Locate the cell with the specified text and output its (X, Y) center coordinate. 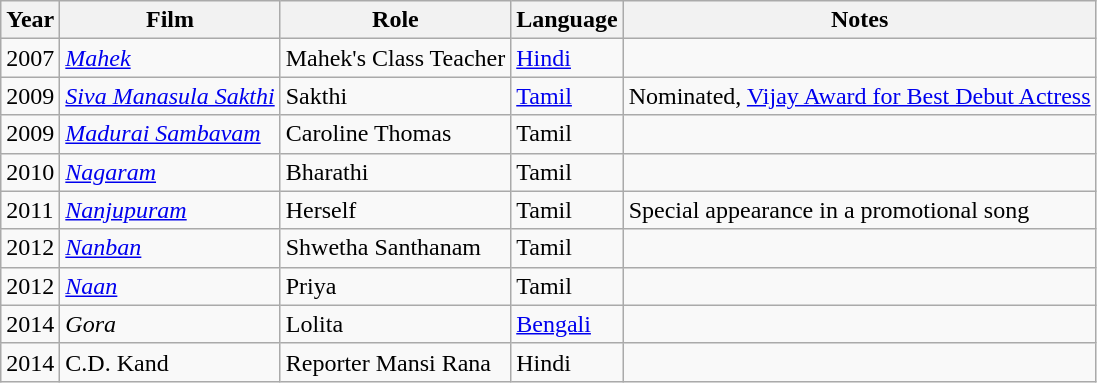
Year (30, 20)
Role (396, 20)
Herself (396, 210)
Siva Manasula Sakthi (170, 96)
Bengali (567, 324)
Nanban (170, 248)
C.D. Kand (170, 362)
Language (567, 20)
Nanjupuram (170, 210)
Priya (396, 286)
Shwetha Santhanam (396, 248)
Notes (860, 20)
2007 (30, 58)
Mahek's Class Teacher (396, 58)
Nagaram (170, 172)
Nominated, Vijay Award for Best Debut Actress (860, 96)
Madurai Sambavam (170, 134)
Gora (170, 324)
Lolita (396, 324)
Special appearance in a promotional song (860, 210)
Caroline Thomas (396, 134)
2010 (30, 172)
Film (170, 20)
Reporter Mansi Rana (396, 362)
Naan (170, 286)
2011 (30, 210)
Mahek (170, 58)
Sakthi (396, 96)
Bharathi (396, 172)
